Return the [x, y] coordinate for the center point of the cell that contains the specified text.  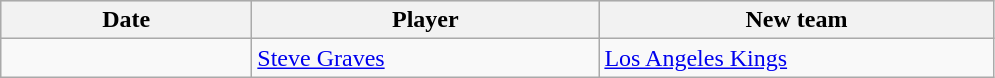
Date [126, 20]
Los Angeles Kings [796, 58]
Player [426, 20]
Steve Graves [426, 58]
New team [796, 20]
